Pinpoint the cell where the given text exists, returning its [X, Y] midpoint coordinate. 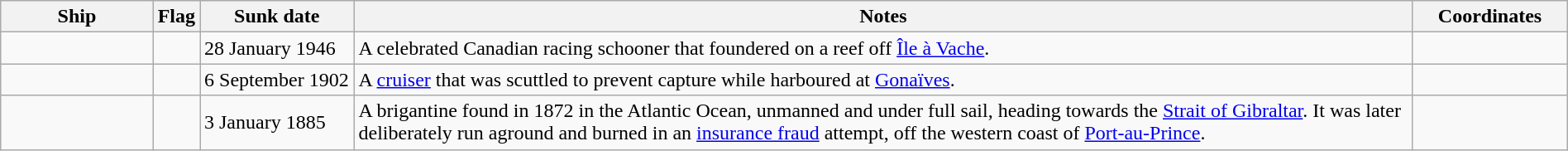
Coordinates [1490, 17]
Flag [176, 17]
28 January 1946 [278, 48]
Notes [883, 17]
A celebrated Canadian racing schooner that foundered on a reef off Île à Vache. [883, 48]
A cruiser that was scuttled to prevent capture while harboured at Gonaïves. [883, 80]
3 January 1885 [278, 123]
Ship [77, 17]
Sunk date [278, 17]
6 September 1902 [278, 80]
